Find where the given text appears and provide that cell's center as [x, y] coordinate. 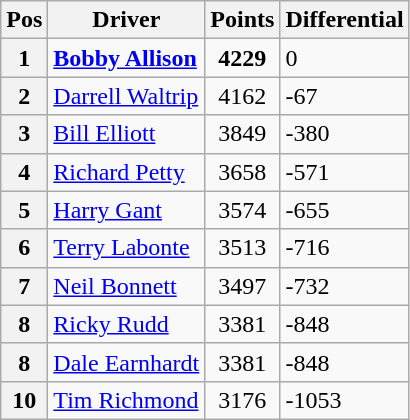
3 [24, 134]
2 [24, 96]
-732 [344, 286]
-1053 [344, 400]
Pos [24, 20]
Points [242, 20]
Neil Bonnett [126, 286]
Differential [344, 20]
-655 [344, 210]
Terry Labonte [126, 248]
4 [24, 172]
0 [344, 58]
-67 [344, 96]
Darrell Waltrip [126, 96]
Ricky Rudd [126, 324]
Richard Petty [126, 172]
4229 [242, 58]
Dale Earnhardt [126, 362]
3849 [242, 134]
4162 [242, 96]
Harry Gant [126, 210]
-571 [344, 172]
3176 [242, 400]
5 [24, 210]
7 [24, 286]
10 [24, 400]
Bobby Allison [126, 58]
3513 [242, 248]
Bill Elliott [126, 134]
1 [24, 58]
3658 [242, 172]
3497 [242, 286]
-380 [344, 134]
-716 [344, 248]
Driver [126, 20]
3574 [242, 210]
6 [24, 248]
Tim Richmond [126, 400]
